Find where the given text appears and provide that cell's center as (x, y) coordinate. 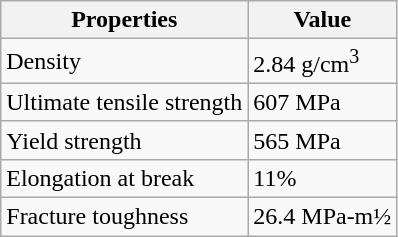
Elongation at break (124, 178)
Density (124, 62)
565 MPa (322, 140)
Yield strength (124, 140)
26.4 MPa-m½ (322, 217)
607 MPa (322, 102)
Value (322, 20)
2.84 g/cm3 (322, 62)
Fracture toughness (124, 217)
Properties (124, 20)
11% (322, 178)
Ultimate tensile strength (124, 102)
